Return the (x, y) coordinate for the center point of the cell that contains the specified text.  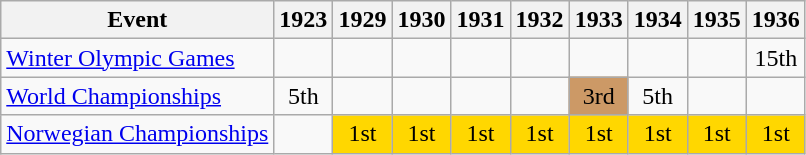
15th (776, 58)
Event (138, 20)
1933 (598, 20)
1929 (362, 20)
World Championships (138, 96)
1930 (422, 20)
1931 (480, 20)
3rd (598, 96)
1932 (540, 20)
1936 (776, 20)
1923 (304, 20)
1934 (658, 20)
1935 (716, 20)
Winter Olympic Games (138, 58)
Norwegian Championships (138, 134)
